Provide the [X, Y] coordinate of the cell's center where the given text is located.  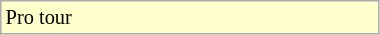
Pro tour [190, 17]
